Capture the cell that displays the provided text and extract its (x, y) central coordinate. 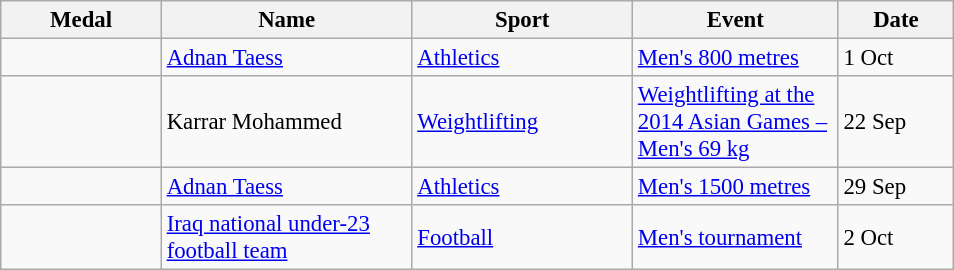
Date (896, 20)
Men's tournament (736, 238)
Karrar Mohammed (286, 122)
Name (286, 20)
Sport (522, 20)
Medal (82, 20)
Weightlifting (522, 122)
Weightlifting at the 2014 Asian Games – Men's 69 kg (736, 122)
Iraq national under-23 football team (286, 238)
1 Oct (896, 58)
Men's 1500 metres (736, 187)
Football (522, 238)
22 Sep (896, 122)
2 Oct (896, 238)
29 Sep (896, 187)
Event (736, 20)
Men's 800 metres (736, 58)
